Pinpoint the cell where the given text exists, returning its [X, Y] midpoint coordinate. 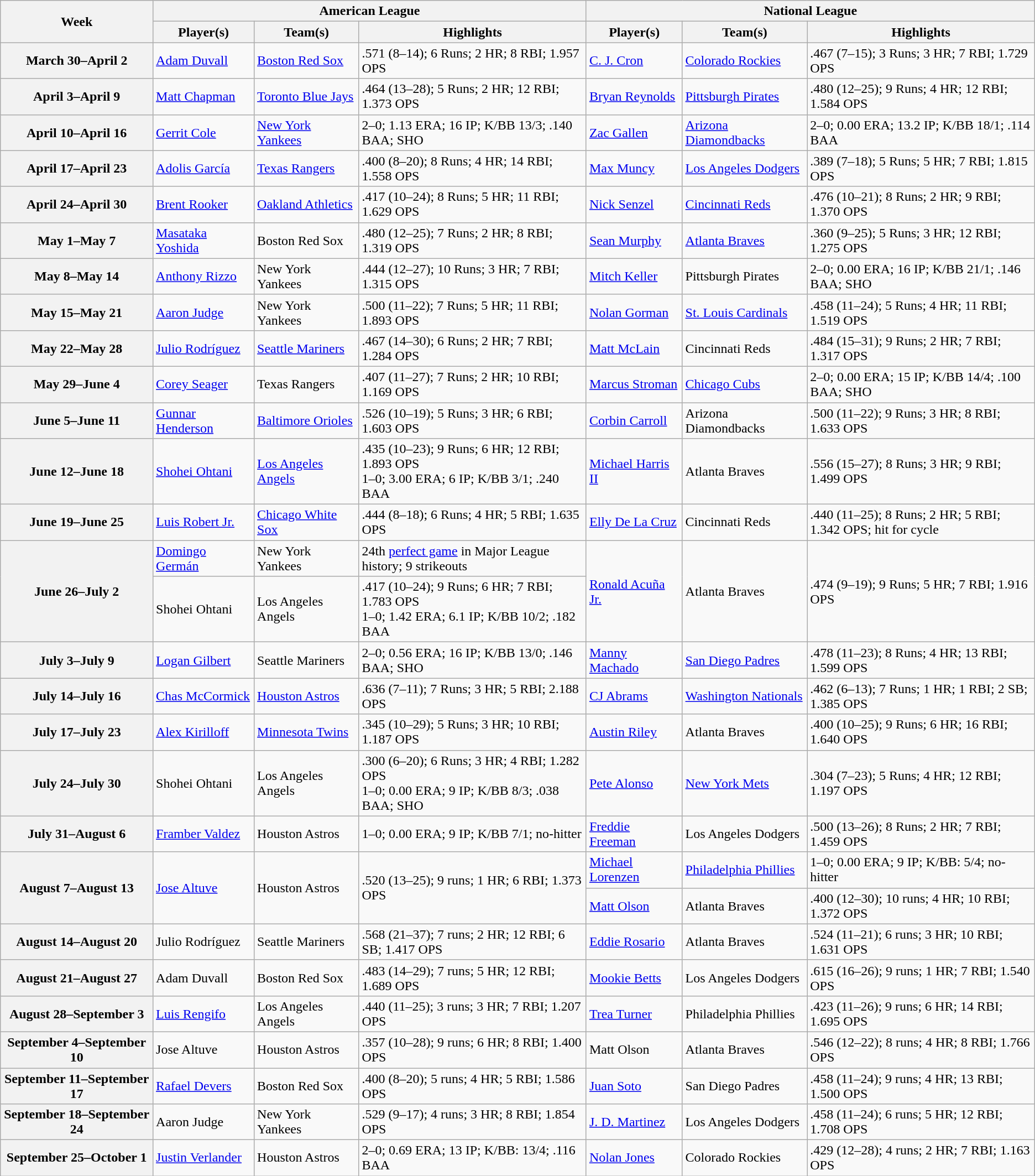
July 3–July 9 [77, 660]
Max Muncy [634, 168]
.546 (12–22); 8 runs; 4 HR; 8 RBI; 1.766 OPS [921, 1050]
Justin Verlander [203, 1158]
September 25–October 1 [77, 1158]
.520 (13–25); 9 runs; 1 HR; 6 RBI; 1.373 OPS [472, 888]
Minnesota Twins [306, 732]
.304 (7–23); 5 Runs; 4 HR; 12 RBI; 1.197 OPS [921, 783]
May 8–May 14 [77, 277]
2–0; 0.56 ERA; 16 IP; K/BB 13/0; .146 BAA; SHO [472, 660]
Anthony Rizzo [203, 277]
.636 (7–11); 7 Runs; 3 HR; 5 RBI; 2.188 OPS [472, 696]
August 7–August 13 [77, 888]
.389 (7–18); 5 Runs; 5 HR; 7 RBI; 1.815 OPS [921, 168]
.429 (12–28); 4 runs; 2 HR; 7 RBI; 1.163 OPS [921, 1158]
Nolan Gorman [634, 312]
24th perfect game in Major League history; 9 strikeouts [472, 559]
2–0; 0.00 ERA; 13.2 IP; K/BB 18/1; .114 BAA [921, 133]
Elly De La Cruz [634, 522]
.458 (11–24); 6 runs; 5 HR; 12 RBI; 1.708 OPS [921, 1122]
August 28–September 3 [77, 1013]
J. D. Martinez [634, 1122]
July 14–July 16 [77, 696]
.467 (7–15); 3 Runs; 3 HR; 7 RBI; 1.729 OPS [921, 61]
New York Mets [745, 783]
Week [77, 22]
.529 (9–17); 4 runs; 3 HR; 8 RBI; 1.854 OPS [472, 1122]
.407 (11–27); 7 Runs; 2 HR; 10 RBI; 1.169 OPS [472, 384]
C. J. Cron [634, 61]
April 24–April 30 [77, 205]
.615 (16–26); 9 runs; 1 HR; 7 RBI; 1.540 OPS [921, 978]
Brent Rooker [203, 205]
September 11–September 17 [77, 1085]
Nick Senzel [634, 205]
.417 (10–24); 8 Runs; 5 HR; 11 RBI; 1.629 OPS [472, 205]
April 10–April 16 [77, 133]
Eddie Rosario [634, 941]
Trea Turner [634, 1013]
.484 (15–31); 9 Runs; 2 HR; 7 RBI; 1.317 OPS [921, 348]
1–0; 0.00 ERA; 9 IP; K/BB 7/1; no-hitter [472, 834]
Freddie Freeman [634, 834]
Pete Alonso [634, 783]
Bryan Reynolds [634, 96]
.467 (14–30); 6 Runs; 2 HR; 7 RBI; 1.284 OPS [472, 348]
July 17–July 23 [77, 732]
May 22–May 28 [77, 348]
Chicago Cubs [745, 384]
.435 (10–23); 9 Runs; 6 HR; 12 RBI; 1.893 OPS1–0; 3.00 ERA; 6 IP; K/BB 3/1; .240 BAA [472, 471]
American League [370, 11]
.357 (10–28); 9 runs; 6 HR; 8 RBI; 1.400 OPS [472, 1050]
July 24–July 30 [77, 783]
August 21–August 27 [77, 978]
.440 (11–25); 8 Runs; 2 HR; 5 RBI; 1.342 OPS; hit for cycle [921, 522]
.417 (10–24); 9 Runs; 6 HR; 7 RBI; 1.783 OPS1–0; 1.42 ERA; 6.1 IP; K/BB 10/2; .182 BAA [472, 610]
.571 (8–14); 6 Runs; 2 HR; 8 RBI; 1.957 OPS [472, 61]
.524 (11–21); 6 runs; 3 HR; 10 RBI; 1.631 OPS [921, 941]
.423 (11–26); 9 runs; 6 HR; 14 RBI; 1.695 OPS [921, 1013]
Marcus Stroman [634, 384]
September 4–September 10 [77, 1050]
September 18–September 24 [77, 1122]
June 5–June 11 [77, 420]
April 17–April 23 [77, 168]
.458 (11–24); 5 Runs; 4 HR; 11 RBI; 1.519 OPS [921, 312]
July 31–August 6 [77, 834]
June 26–July 2 [77, 591]
.474 (9–19); 9 Runs; 5 HR; 7 RBI; 1.916 OPS [921, 591]
.464 (13–28); 5 Runs; 2 HR; 12 RBI; 1.373 OPS [472, 96]
Luis Robert Jr. [203, 522]
.444 (8–18); 6 Runs; 4 HR; 5 RBI; 1.635 OPS [472, 522]
.345 (10–29); 5 Runs; 3 HR; 10 RBI; 1.187 OPS [472, 732]
Baltimore Orioles [306, 420]
.400 (8–20); 8 Runs; 4 HR; 14 RBI; 1.558 OPS [472, 168]
Rafael Devers [203, 1085]
.500 (11–22); 7 Runs; 5 HR; 11 RBI; 1.893 OPS [472, 312]
Mitch Keller [634, 277]
.556 (15–27); 8 Runs; 3 HR; 9 RBI; 1.499 OPS [921, 471]
.500 (11–22); 9 Runs; 3 HR; 8 RBI; 1.633 OPS [921, 420]
Chicago White Sox [306, 522]
CJ Abrams [634, 696]
2–0; 1.13 ERA; 16 IP; K/BB 13/3; .140 BAA; SHO [472, 133]
.480 (12–25); 7 Runs; 2 HR; 8 RBI; 1.319 OPS [472, 240]
2–0; 0.00 ERA; 15 IP; K/BB 14/4; .100 BAA; SHO [921, 384]
.480 (12–25); 9 Runs; 4 HR; 12 RBI; 1.584 OPS [921, 96]
.568 (21–37); 7 runs; 2 HR; 12 RBI; 6 SB; 1.417 OPS [472, 941]
Washington Nationals [745, 696]
Chas McCormick [203, 696]
Corbin Carroll [634, 420]
Luis Rengifo [203, 1013]
Zac Gallen [634, 133]
March 30–April 2 [77, 61]
June 12–June 18 [77, 471]
Nolan Jones [634, 1158]
.440 (11–25); 3 runs; 3 HR; 7 RBI; 1.207 OPS [472, 1013]
.483 (14–29); 7 runs; 5 HR; 12 RBI; 1.689 OPS [472, 978]
.444 (12–27); 10 Runs; 3 HR; 7 RBI; 1.315 OPS [472, 277]
Manny Machado [634, 660]
Domingo Germán [203, 559]
Toronto Blue Jays [306, 96]
Gunnar Henderson [203, 420]
St. Louis Cardinals [745, 312]
August 14–August 20 [77, 941]
Matt Chapman [203, 96]
Framber Valdez [203, 834]
Adolis García [203, 168]
.476 (10–21); 8 Runs; 2 HR; 9 RBI; 1.370 OPS [921, 205]
Michael Harris II [634, 471]
.526 (10–19); 5 Runs; 3 HR; 6 RBI; 1.603 OPS [472, 420]
Logan Gilbert [203, 660]
Austin Riley [634, 732]
May 1–May 7 [77, 240]
Mookie Betts [634, 978]
Ronald Acuña Jr. [634, 591]
.400 (10–25); 9 Runs; 6 HR; 16 RBI; 1.640 OPS [921, 732]
.300 (6–20); 6 Runs; 3 HR; 4 RBI; 1.282 OPS1–0; 0.00 ERA; 9 IP; K/BB 8/3; .038 BAA; SHO [472, 783]
National League [811, 11]
.458 (11–24); 9 runs; 4 HR; 13 RBI; 1.500 OPS [921, 1085]
.400 (12–30); 10 runs; 4 HR; 10 RBI; 1.372 OPS [921, 906]
.360 (9–25); 5 Runs; 3 HR; 12 RBI; 1.275 OPS [921, 240]
Sean Murphy [634, 240]
Matt McLain [634, 348]
June 19–June 25 [77, 522]
Juan Soto [634, 1085]
.462 (6–13); 7 Runs; 1 HR; 1 RBI; 2 SB; 1.385 OPS [921, 696]
.478 (11–23); 8 Runs; 4 HR; 13 RBI; 1.599 OPS [921, 660]
Michael Lorenzen [634, 870]
2–0; 0.00 ERA; 16 IP; K/BB 21/1; .146 BAA; SHO [921, 277]
Corey Seager [203, 384]
April 3–April 9 [77, 96]
1–0; 0.00 ERA; 9 IP; K/BB: 5/4; no-hitter [921, 870]
Alex Kirilloff [203, 732]
.400 (8–20); 5 runs; 4 HR; 5 RBI; 1.586 OPS [472, 1085]
May 15–May 21 [77, 312]
Gerrit Cole [203, 133]
Oakland Athletics [306, 205]
May 29–June 4 [77, 384]
.500 (13–26); 8 Runs; 2 HR; 7 RBI; 1.459 OPS [921, 834]
2–0; 0.69 ERA; 13 IP; K/BB: 13/4; .116 BAA [472, 1158]
Masataka Yoshida [203, 240]
